Scan for the cell matching the given text and deliver its [X, Y] coordinate at center. 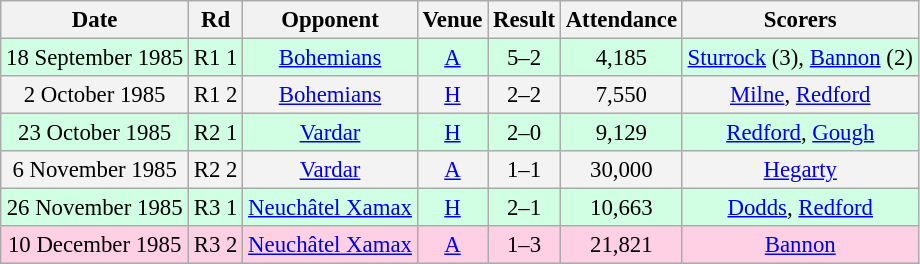
Milne, Redford [800, 95]
7,550 [621, 95]
1–1 [524, 170]
Result [524, 20]
30,000 [621, 170]
Sturrock (3), Bannon (2) [800, 58]
2–0 [524, 133]
Date [95, 20]
18 September 1985 [95, 58]
2 October 1985 [95, 95]
R2 2 [216, 170]
23 October 1985 [95, 133]
2–1 [524, 208]
2–2 [524, 95]
Rd [216, 20]
10 December 1985 [95, 245]
21,821 [621, 245]
Hegarty [800, 170]
10,663 [621, 208]
26 November 1985 [95, 208]
6 November 1985 [95, 170]
Attendance [621, 20]
Scorers [800, 20]
Dodds, Redford [800, 208]
R1 1 [216, 58]
Redford, Gough [800, 133]
1–3 [524, 245]
9,129 [621, 133]
Venue [452, 20]
4,185 [621, 58]
5–2 [524, 58]
R2 1 [216, 133]
Opponent [330, 20]
Bannon [800, 245]
R3 1 [216, 208]
R1 2 [216, 95]
R3 2 [216, 245]
